Locate the cell with the specified text and output its [x, y] center coordinate. 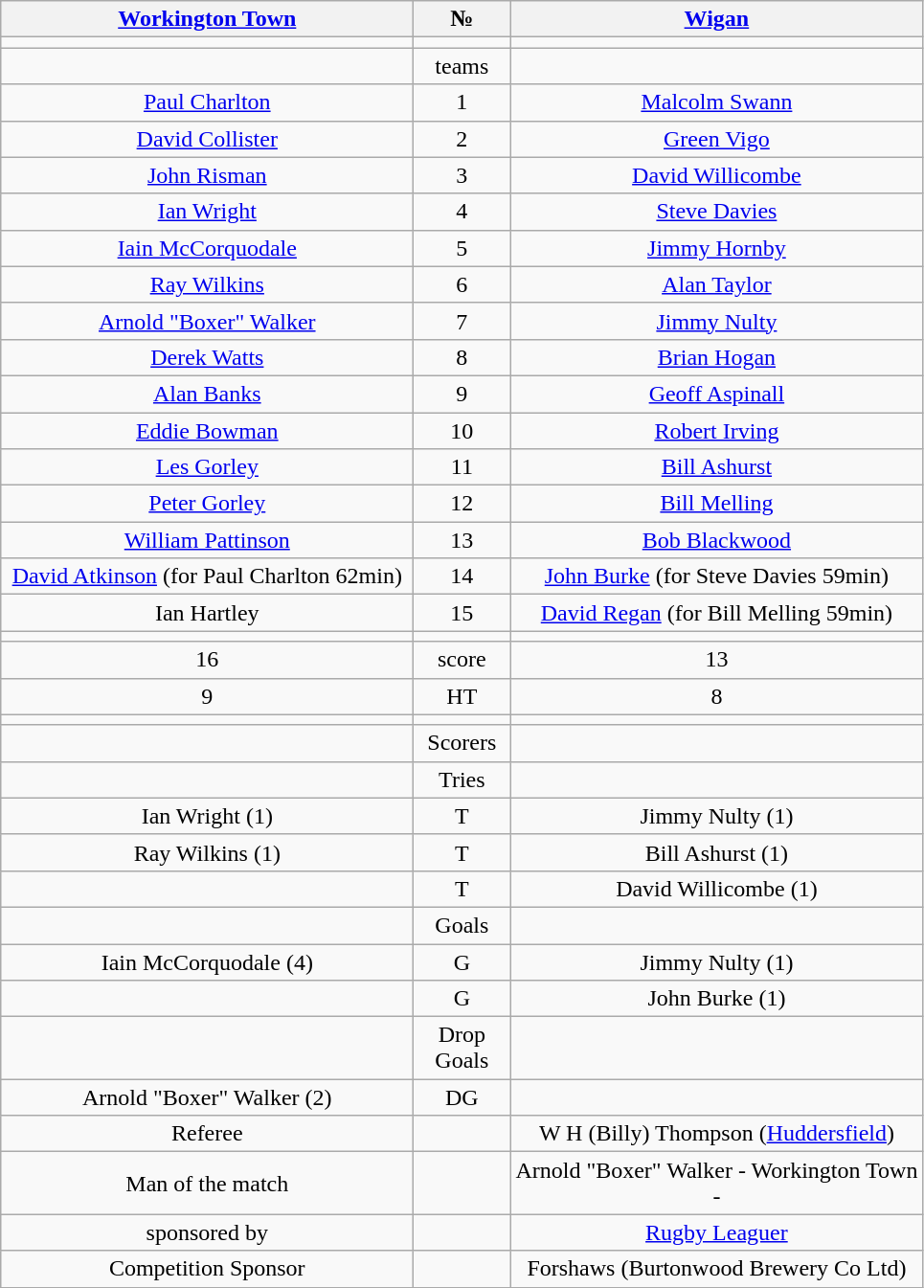
Alan Taylor [716, 284]
John Burke (for Steve Davies 59min) [716, 576]
Ian Wright (1) [207, 816]
Peter Gorley [207, 504]
Geoff Aspinall [716, 394]
Derek Watts [207, 357]
DG [462, 1097]
11 [462, 467]
W H (Billy) Thompson (Huddersfield) [716, 1134]
David Collister [207, 139]
Arnold "Boxer" Walker [207, 321]
Scorers [462, 743]
Drop Goals [462, 1048]
15 [462, 613]
3 [462, 175]
Brian Hogan [716, 357]
Ray Wilkins [207, 284]
David Regan (for Bill Melling 59min) [716, 613]
Arnold "Boxer" Walker - Workington Town - [716, 1184]
Paul Charlton [207, 102]
4 [462, 212]
6 [462, 284]
Referee [207, 1134]
Malcolm Swann [716, 102]
Bob Blackwood [716, 540]
Forshaws (Burtonwood Brewery Co Ltd) [716, 1269]
David Willicombe (1) [716, 889]
Bill Ashurst (1) [716, 852]
William Pattinson [207, 540]
Ian Hartley [207, 613]
David Willicombe [716, 175]
5 [462, 248]
Alan Banks [207, 394]
7 [462, 321]
16 [207, 660]
10 [462, 430]
Tries [462, 780]
14 [462, 576]
Arnold "Boxer" Walker (2) [207, 1097]
Wigan [716, 19]
Bill Melling [716, 504]
HT [462, 696]
John Burke (1) [716, 999]
Goals [462, 925]
Les Gorley [207, 467]
2 [462, 139]
Bill Ashurst [716, 467]
sponsored by [207, 1232]
Workington Town [207, 19]
Jimmy Nulty [716, 321]
№ [462, 19]
1 [462, 102]
Steve Davies [716, 212]
Competition Sponsor [207, 1269]
John Risman [207, 175]
Ian Wright [207, 212]
12 [462, 504]
Man of the match [207, 1184]
Iain McCorquodale (4) [207, 962]
Eddie Bowman [207, 430]
Rugby Leaguer [716, 1232]
Green Vigo [716, 139]
teams [462, 66]
Robert Irving [716, 430]
Ray Wilkins (1) [207, 852]
Jimmy Hornby [716, 248]
David Atkinson (for Paul Charlton 62min) [207, 576]
Iain McCorquodale [207, 248]
score [462, 660]
